Find where the given text appears and provide that cell's center as (x, y) coordinate. 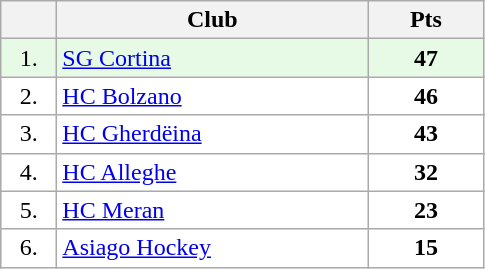
HC Alleghe (212, 172)
2. (29, 96)
3. (29, 134)
HC Meran (212, 210)
5. (29, 210)
6. (29, 248)
1. (29, 58)
Asiago Hockey (212, 248)
32 (426, 172)
Club (212, 20)
HC Gherdëina (212, 134)
47 (426, 58)
46 (426, 96)
23 (426, 210)
4. (29, 172)
43 (426, 134)
HC Bolzano (212, 96)
15 (426, 248)
Pts (426, 20)
SG Cortina (212, 58)
